Locate the cell with the specified text and output its (x, y) center coordinate. 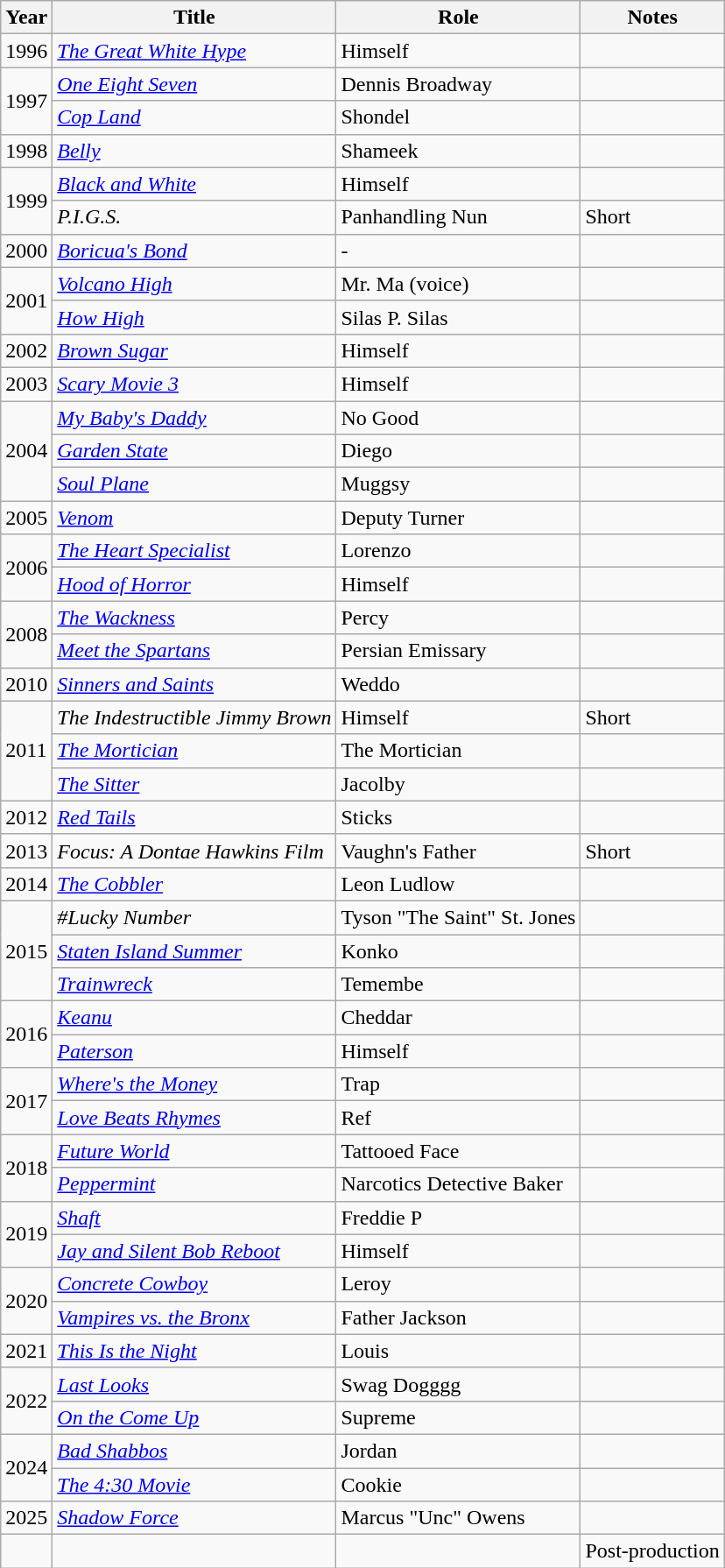
Jay and Silent Bob Reboot (194, 1251)
2005 (26, 518)
Staten Island Summer (194, 950)
2025 (26, 1518)
Marcus "Unc" Owens (459, 1518)
The Wackness (194, 618)
Venom (194, 518)
Post-production (652, 1551)
Shadow Force (194, 1518)
Father Jackson (459, 1317)
Trainwreck (194, 985)
Narcotics Detective Baker (459, 1184)
2013 (26, 851)
2010 (26, 684)
Vampires vs. the Bronx (194, 1317)
Ref (459, 1118)
1998 (26, 151)
Jacolby (459, 784)
The 4:30 Movie (194, 1485)
Konko (459, 950)
Title (194, 18)
Black and White (194, 184)
#Lucky Number (194, 917)
Volcano High (194, 284)
2021 (26, 1351)
Lorenzo (459, 551)
Love Beats Rhymes (194, 1118)
Dennis Broadway (459, 84)
Weddo (459, 684)
Shaft (194, 1218)
1996 (26, 51)
Sinners and Saints (194, 684)
Garden State (194, 451)
Mr. Ma (voice) (459, 284)
Meet the Spartans (194, 651)
P.I.G.S. (194, 217)
Cookie (459, 1485)
No Good (459, 418)
Leon Ludlow (459, 884)
Focus: A Dontae Hawkins Film (194, 851)
- (459, 251)
Brown Sugar (194, 350)
Role (459, 18)
2011 (26, 751)
Hood of Horror (194, 584)
2022 (26, 1401)
2000 (26, 251)
Trap (459, 1084)
Tattooed Face (459, 1151)
2017 (26, 1101)
Paterson (194, 1051)
2004 (26, 451)
The Indestructible Jimmy Brown (194, 717)
2001 (26, 300)
2002 (26, 350)
Red Tails (194, 817)
Leroy (459, 1284)
The Sitter (194, 784)
2024 (26, 1467)
Last Looks (194, 1384)
Diego (459, 451)
Sticks (459, 817)
2012 (26, 817)
2014 (26, 884)
2018 (26, 1168)
Panhandling Nun (459, 217)
Soul Plane (194, 484)
Concrete Cowboy (194, 1284)
The Great White Hype (194, 51)
Shameek (459, 151)
Vaughn's Father (459, 851)
Persian Emissary (459, 651)
Boricua's Bond (194, 251)
2003 (26, 384)
Bad Shabbos (194, 1451)
Freddie P (459, 1218)
2020 (26, 1301)
2015 (26, 950)
One Eight Seven (194, 84)
Where's the Money (194, 1084)
How High (194, 317)
On the Come Up (194, 1417)
Belly (194, 151)
The Heart Specialist (194, 551)
Temembe (459, 985)
Louis (459, 1351)
1999 (26, 201)
Notes (652, 18)
Shondel (459, 117)
Future World (194, 1151)
The Cobbler (194, 884)
Year (26, 18)
Cop Land (194, 117)
Scary Movie 3 (194, 384)
Tyson "The Saint" St. Jones (459, 917)
My Baby's Daddy (194, 418)
Swag Dogggg (459, 1384)
Supreme (459, 1417)
1997 (26, 101)
Silas P. Silas (459, 317)
2006 (26, 568)
Deputy Turner (459, 518)
This Is the Night (194, 1351)
Cheddar (459, 1018)
2016 (26, 1035)
Peppermint (194, 1184)
2019 (26, 1234)
Keanu (194, 1018)
Percy (459, 618)
2008 (26, 634)
Muggsy (459, 484)
Jordan (459, 1451)
